Provide the (x, y) coordinate of the cell's center where the given text is located.  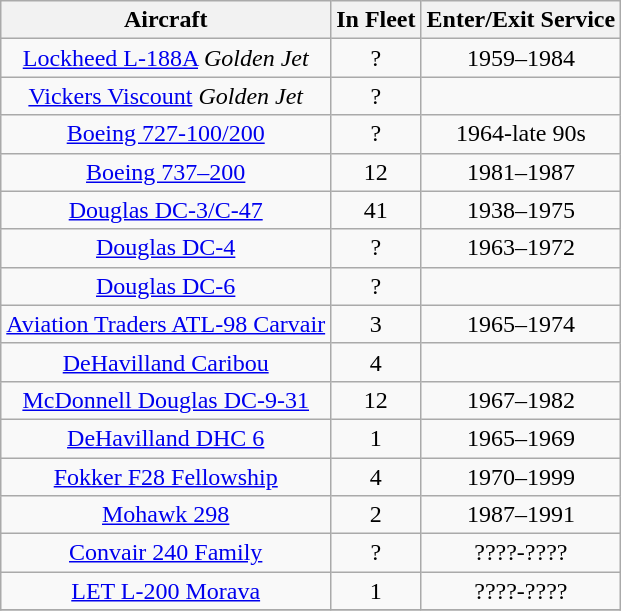
1981–1987 (521, 172)
In Fleet (376, 20)
41 (376, 210)
Lockheed L-188A Golden Jet (166, 58)
Vickers Viscount Golden Jet (166, 96)
Aircraft (166, 20)
1938–1975 (521, 210)
Fokker F28 Fellowship (166, 477)
Douglas DC-6 (166, 286)
Enter/Exit Service (521, 20)
Mohawk 298 (166, 515)
Aviation Traders ATL-98 Carvair (166, 324)
Douglas DC-4 (166, 248)
3 (376, 324)
Convair 240 Family (166, 553)
Boeing 737–200 (166, 172)
1987–1991 (521, 515)
1965–1974 (521, 324)
1970–1999 (521, 477)
1965–1969 (521, 438)
LET L-200 Morava (166, 591)
Boeing 727-100/200 (166, 134)
1959–1984 (521, 58)
1967–1982 (521, 400)
2 (376, 515)
1963–1972 (521, 248)
DeHavilland DHC 6 (166, 438)
DeHavilland Caribou (166, 362)
1964-late 90s (521, 134)
McDonnell Douglas DC-9-31 (166, 400)
Douglas DC-3/C-47 (166, 210)
